Pinpoint the cell where the given text exists, returning its (X, Y) midpoint coordinate. 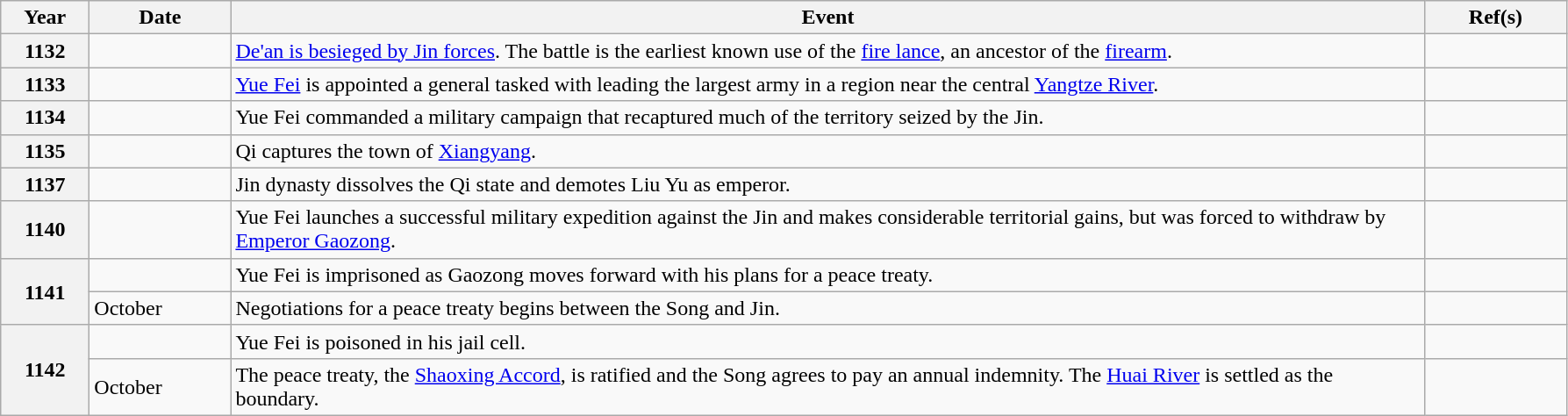
Negotiations for a peace treaty begins between the Song and Jin. (828, 308)
De'an is besieged by Jin forces. The battle is the earliest known use of the fire lance, an ancestor of the firearm. (828, 51)
Yue Fei is imprisoned as Gaozong moves forward with his plans for a peace treaty. (828, 275)
1140 (46, 230)
Date (160, 18)
Qi captures the town of Xiangyang. (828, 151)
Ref(s) (1495, 18)
Jin dynasty dissolves the Qi state and demotes Liu Yu as emperor. (828, 184)
1132 (46, 51)
1142 (46, 370)
1135 (46, 151)
Year (46, 18)
The peace treaty, the Shaoxing Accord, is ratified and the Song agrees to pay an annual indemnity. The Huai River is settled as the boundary. (828, 386)
1134 (46, 118)
1137 (46, 184)
Yue Fei is poisoned in his jail cell. (828, 341)
Yue Fei is appointed a general tasked with leading the largest army in a region near the central Yangtze River. (828, 84)
Yue Fei commanded a military campaign that recaptured much of the territory seized by the Jin. (828, 118)
1133 (46, 84)
Event (828, 18)
1141 (46, 291)
